Identify which cell holds the provided text, then report its (x, y) central coordinate. 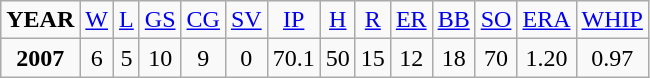
L (127, 20)
ER (411, 20)
GS (160, 20)
2007 (40, 58)
W (97, 20)
70.1 (294, 58)
BB (454, 20)
9 (203, 58)
CG (203, 20)
SV (246, 20)
50 (338, 58)
H (338, 20)
0 (246, 58)
12 (411, 58)
R (372, 20)
SO (496, 20)
15 (372, 58)
0.97 (612, 58)
10 (160, 58)
YEAR (40, 20)
6 (97, 58)
WHIP (612, 20)
5 (127, 58)
1.20 (546, 58)
IP (294, 20)
18 (454, 58)
ERA (546, 20)
70 (496, 58)
